From the cell containing the given text, extract its center point as [X, Y] coordinate. 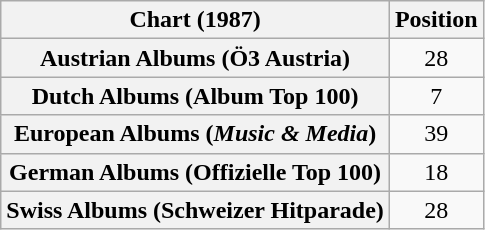
7 [436, 96]
39 [436, 134]
European Albums (Music & Media) [196, 134]
Dutch Albums (Album Top 100) [196, 96]
Position [436, 20]
German Albums (Offizielle Top 100) [196, 172]
18 [436, 172]
Chart (1987) [196, 20]
Swiss Albums (Schweizer Hitparade) [196, 210]
Austrian Albums (Ö3 Austria) [196, 58]
